Search for the cell housing the specified text and yield its (X, Y) center coordinate. 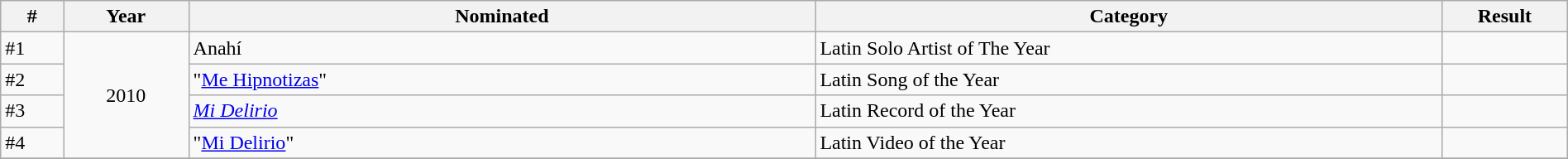
Year (126, 17)
2010 (126, 95)
Nominated (502, 17)
"Me Hipnotizas" (502, 79)
"Mi Delirio" (502, 142)
# (32, 17)
Latin Video of the Year (1129, 142)
Mi Delirio (502, 111)
#2 (32, 79)
#1 (32, 48)
Anahí (502, 48)
Category (1129, 17)
#4 (32, 142)
Result (1505, 17)
Latin Song of the Year (1129, 79)
Latin Solo Artist of The Year (1129, 48)
Latin Record of the Year (1129, 111)
#3 (32, 111)
